Determine the [x, y] coordinate at the center of the cell enclosing the given text.  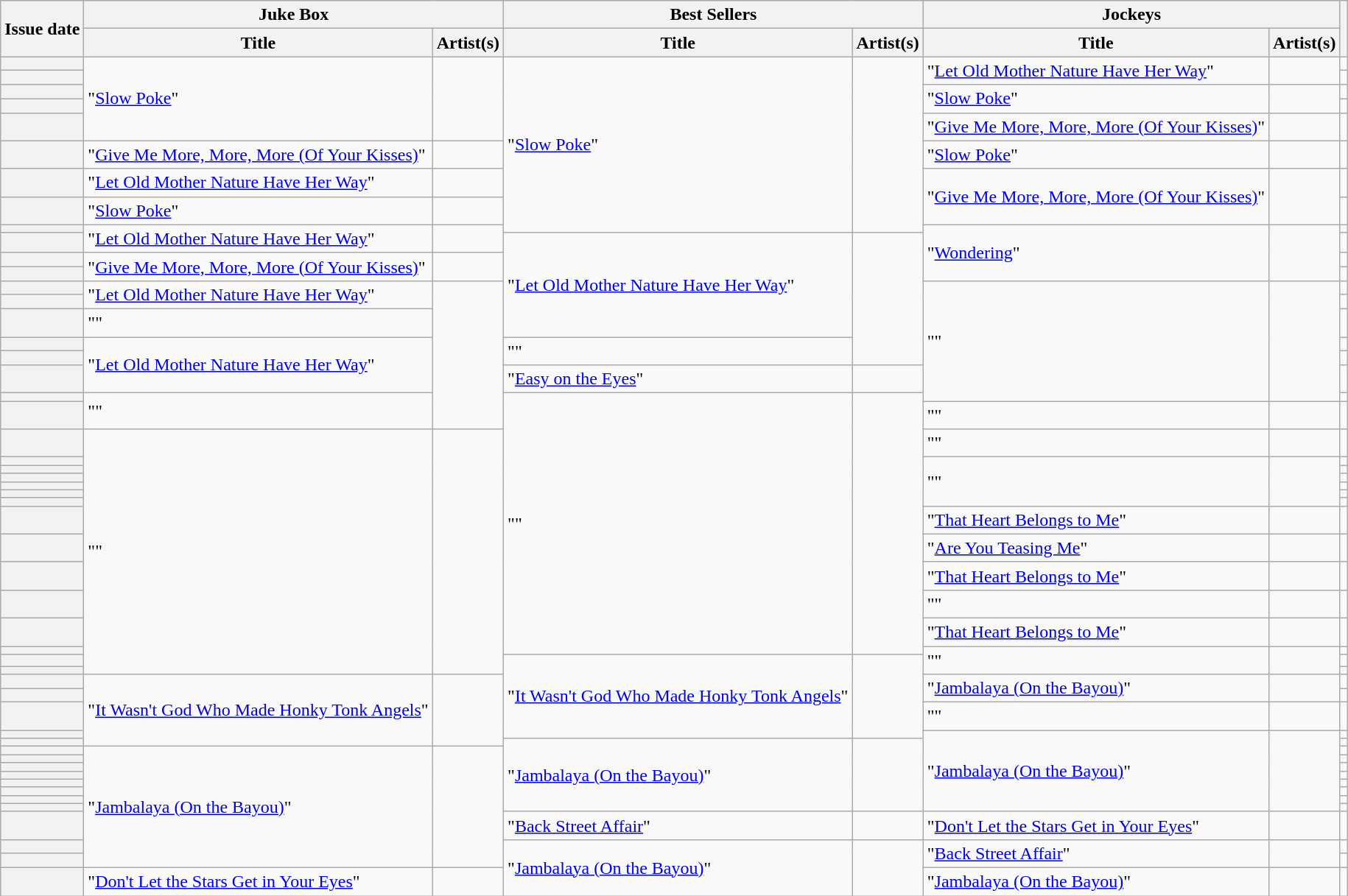
"Easy on the Eyes" [678, 379]
"Wondering" [1096, 253]
Issue date [43, 29]
Jockeys [1131, 15]
"Are You Teasing Me" [1096, 548]
Best Sellers [714, 15]
Juke Box [294, 15]
